Return the [x, y] coordinate for the center point of the cell that contains the specified text.  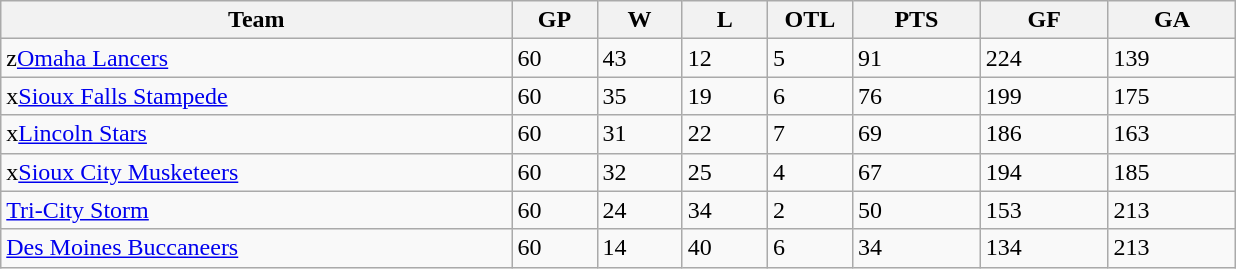
xSioux City Musketeers [256, 172]
175 [1172, 96]
199 [1044, 96]
43 [640, 58]
139 [1172, 58]
31 [640, 134]
PTS [917, 20]
32 [640, 172]
76 [917, 96]
xLincoln Stars [256, 134]
12 [724, 58]
L [724, 20]
W [640, 20]
163 [1172, 134]
Team [256, 20]
40 [724, 248]
153 [1044, 210]
24 [640, 210]
7 [810, 134]
35 [640, 96]
GA [1172, 20]
GF [1044, 20]
14 [640, 248]
224 [1044, 58]
22 [724, 134]
91 [917, 58]
25 [724, 172]
19 [724, 96]
185 [1172, 172]
zOmaha Lancers [256, 58]
69 [917, 134]
xSioux Falls Stampede [256, 96]
GP [554, 20]
186 [1044, 134]
67 [917, 172]
Tri-City Storm [256, 210]
5 [810, 58]
134 [1044, 248]
50 [917, 210]
Des Moines Buccaneers [256, 248]
4 [810, 172]
OTL [810, 20]
194 [1044, 172]
2 [810, 210]
